Extract the [X, Y] coordinate from the center of the cell holding the provided text.  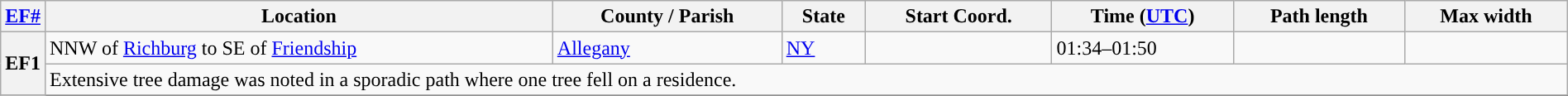
Max width [1487, 17]
EF# [23, 17]
NY [824, 48]
Time (UTC) [1143, 17]
Extensive tree damage was noted in a sporadic path where one tree fell on a residence. [806, 79]
Allegany [667, 48]
Path length [1318, 17]
County / Parish [667, 17]
Start Coord. [958, 17]
NNW of Richburg to SE of Friendship [299, 48]
State [824, 17]
EF1 [23, 64]
Location [299, 17]
01:34–01:50 [1143, 48]
